Identify which cell holds the provided text, then report its [X, Y] central coordinate. 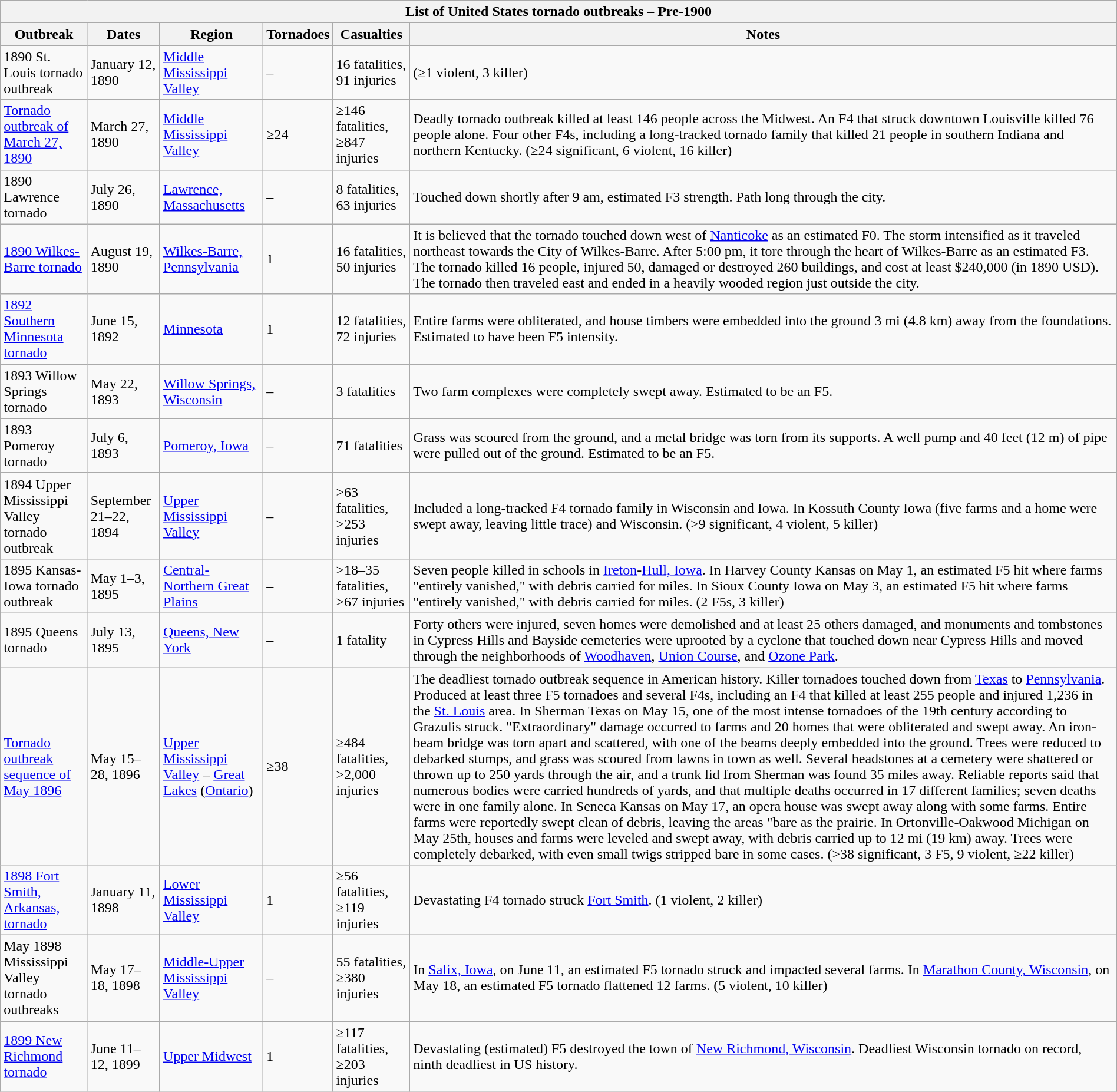
Touched down shortly after 9 am, estimated F3 strength. Path long through the city. [764, 197]
Wilkes-Barre, Pennsylvania [211, 259]
1893 Willow Springs tornado [44, 391]
Tornado outbreak of March 27, 1890 [44, 134]
May 17–18, 1898 [124, 978]
Pomeroy, Iowa [211, 446]
August 19, 1890 [124, 259]
March 27, 1890 [124, 134]
1892 Southern Minnesota tornado [44, 329]
8 fatalities, 63 injuries [371, 197]
12 fatalities, 72 injuries [371, 329]
Upper Mississippi Valley – Great Lakes (Ontario) [211, 766]
71 fatalities [371, 446]
Notes [764, 34]
Upper Mississippi Valley [211, 516]
Queens, New York [211, 640]
Dates [124, 34]
Minnesota [211, 329]
1895 Queens tornado [44, 640]
Lawrence, Massachusetts [211, 197]
Tornadoes [298, 34]
>18–35 fatalities, >67 injuries [371, 586]
16 fatalities, 50 injuries [371, 259]
≥24 [298, 134]
May 22, 1893 [124, 391]
Lower Mississippi Valley [211, 900]
≥117 fatalities, ≥203 injuries [371, 1056]
Casualties [371, 34]
May 1–3, 1895 [124, 586]
Devastating F4 tornado struck Fort Smith. (1 violent, 2 killer) [764, 900]
≥484 fatalities, >2,000 injuries [371, 766]
Middle-Upper Mississippi Valley [211, 978]
June 15, 1892 [124, 329]
Upper Midwest [211, 1056]
55 fatalities, ≥380 injuries [371, 978]
1890 Wilkes-Barre tornado [44, 259]
July 6, 1893 [124, 446]
1890 St. Louis tornado outbreak [44, 72]
January 11, 1898 [124, 900]
June 11–12, 1899 [124, 1056]
Central-Northern Great Plains [211, 586]
Devastating (estimated) F5 destroyed the town of New Richmond, Wisconsin. Deadliest Wisconsin tornado on record, ninth deadliest in US history. [764, 1056]
May 15–28, 1896 [124, 766]
September 21–22, 1894 [124, 516]
1895 Kansas-Iowa tornado outbreak [44, 586]
≥38 [298, 766]
Region [211, 34]
May 1898 Mississippi Valley tornado outbreaks [44, 978]
1894 Upper Mississippi Valley tornado outbreak [44, 516]
Willow Springs, Wisconsin [211, 391]
≥56 fatalities, ≥119 injuries [371, 900]
1898 Fort Smith, Arkansas, tornado [44, 900]
July 13, 1895 [124, 640]
List of United States tornado outbreaks – Pre-1900 [558, 12]
Tornado outbreak sequence of May 1896 [44, 766]
Outbreak [44, 34]
1 fatality [371, 640]
Two farm complexes were completely swept away. Estimated to be an F5. [764, 391]
1899 New Richmond tornado [44, 1056]
≥146 fatalities, ≥847 injuries [371, 134]
July 26, 1890 [124, 197]
January 12, 1890 [124, 72]
16 fatalities, 91 injuries [371, 72]
(≥1 violent, 3 killer) [764, 72]
3 fatalities [371, 391]
1893 Pomeroy tornado [44, 446]
>63 fatalities, >253 injuries [371, 516]
1890 Lawrence tornado [44, 197]
